For the text-containing cell, return its midpoint in (X, Y) coordinate format. 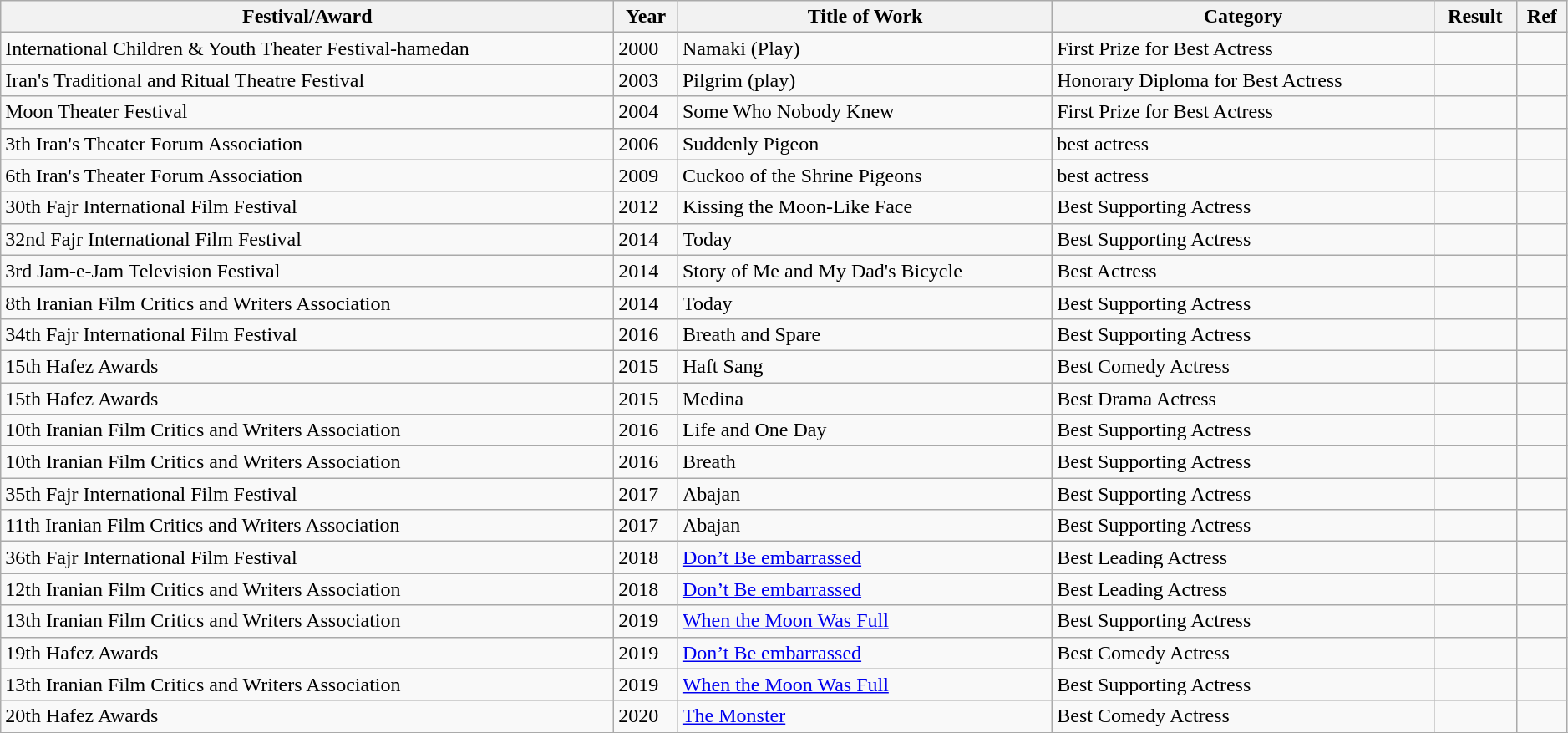
35th Fajr International Film Festival (307, 494)
Medina (865, 399)
Honorary Diploma for Best Actress (1243, 80)
32nd Fajr International Film Festival (307, 239)
3rd Jam-e-Jam Television Festival (307, 271)
Breath (865, 462)
30th Fajr International Film Festival (307, 207)
Breath and Spare (865, 334)
6th Iran's Theater Forum Association (307, 176)
Moon Theater Festival (307, 112)
Year (647, 17)
34th Fajr International Film Festival (307, 334)
Category (1243, 17)
Best Actress (1243, 271)
Namaki (Play) (865, 48)
Iran's Traditional and Ritual Theatre Festival (307, 80)
3th Iran's Theater Forum Association (307, 144)
Life and One Day (865, 430)
8th Iranian Film Critics and Writers Association (307, 303)
Kissing the Moon-Like Face (865, 207)
2004 (647, 112)
Ref (1542, 17)
Festival/Award (307, 17)
Story of Me and My Dad's Bicycle (865, 271)
Some Who Nobody Knew (865, 112)
Pilgrim (play) (865, 80)
Best Drama Actress (1243, 399)
2003 (647, 80)
2009 (647, 176)
19th Hafez Awards (307, 653)
36th Fajr International Film Festival (307, 557)
International Children & Youth Theater Festival-hamedan (307, 48)
2006 (647, 144)
2000 (647, 48)
Suddenly Pigeon (865, 144)
Result (1475, 17)
20th Hafez Awards (307, 716)
11th Iranian Film Critics and Writers Association (307, 526)
12th Iranian Film Critics and Writers Association (307, 589)
The Monster (865, 716)
2020 (647, 716)
2012 (647, 207)
Title of Work (865, 17)
Haft Sang (865, 366)
Cuckoo of the Shrine Pigeons (865, 176)
